Scan for the cell matching the given text and deliver its (X, Y) coordinate at center. 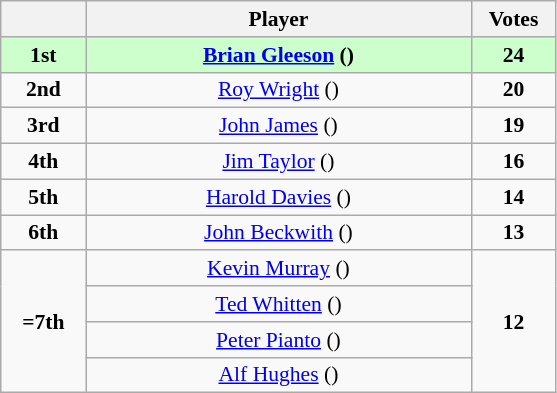
Brian Gleeson () (278, 55)
20 (514, 90)
14 (514, 197)
Player (278, 19)
2nd (44, 90)
John James () (278, 126)
Kevin Murray () (278, 269)
12 (514, 322)
3rd (44, 126)
24 (514, 55)
16 (514, 162)
Votes (514, 19)
Jim Taylor () (278, 162)
Ted Whitten () (278, 304)
13 (514, 233)
4th (44, 162)
=7th (44, 322)
Harold Davies () (278, 197)
19 (514, 126)
John Beckwith () (278, 233)
1st (44, 55)
Alf Hughes () (278, 375)
5th (44, 197)
Roy Wright () (278, 90)
Peter Pianto () (278, 340)
6th (44, 233)
